Capture the cell that displays the provided text and extract its [x, y] central coordinate. 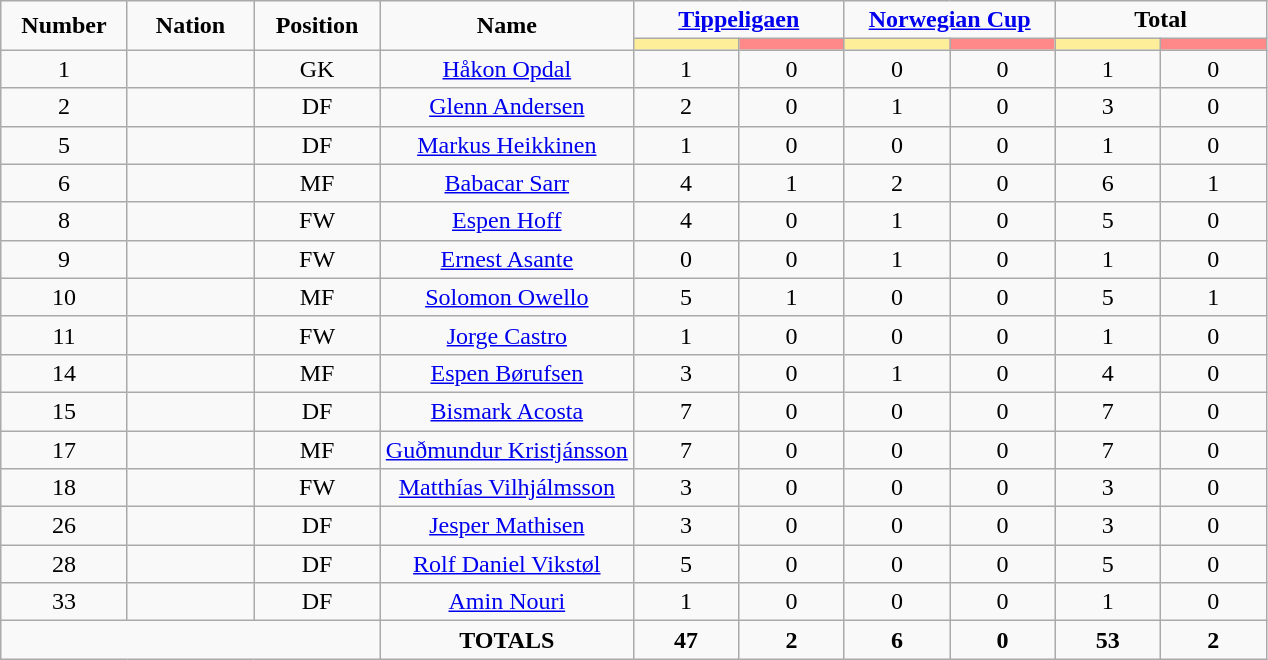
Rolf Daniel Vikstøl [506, 564]
17 [64, 449]
26 [64, 526]
Total [1160, 20]
Glenn Andersen [506, 107]
Jorge Castro [506, 335]
10 [64, 297]
Espen Børufsen [506, 373]
Name [506, 26]
Markus Heikkinen [506, 145]
18 [64, 488]
TOTALS [506, 640]
33 [64, 602]
Number [64, 26]
47 [686, 640]
14 [64, 373]
Jesper Mathisen [506, 526]
Norwegian Cup [950, 20]
53 [1108, 640]
Håkon Opdal [506, 69]
Bismark Acosta [506, 411]
Position [318, 26]
9 [64, 259]
15 [64, 411]
8 [64, 221]
11 [64, 335]
28 [64, 564]
Amin Nouri [506, 602]
Nation [190, 26]
Solomon Owello [506, 297]
Guðmundur Kristjánsson [506, 449]
GK [318, 69]
Espen Hoff [506, 221]
Babacar Sarr [506, 183]
Ernest Asante [506, 259]
Matthías Vilhjálmsson [506, 488]
Tippeligaen [738, 20]
